Search for the cell housing the specified text and yield its (X, Y) center coordinate. 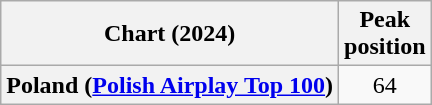
Chart (2024) (170, 34)
Poland (Polish Airplay Top 100) (170, 85)
64 (385, 85)
Peakposition (385, 34)
